Provide the [X, Y] coordinate of the cell's center where the given text is located.  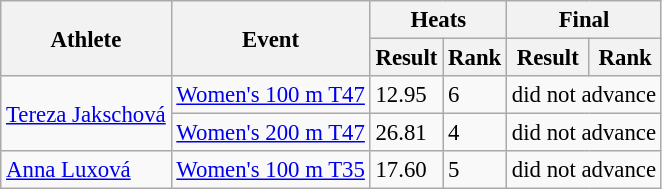
Final [584, 20]
12.95 [406, 95]
4 [475, 133]
Women's 100 m T35 [270, 170]
Women's 200 m T47 [270, 133]
5 [475, 170]
17.60 [406, 170]
Athlete [86, 38]
26.81 [406, 133]
6 [475, 95]
Women's 100 m T47 [270, 95]
Tereza Jakschová [86, 114]
Heats [438, 20]
Event [270, 38]
Anna Luxová [86, 170]
